Locate the cell with the specified text and output its [x, y] center coordinate. 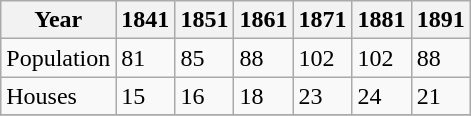
85 [204, 58]
23 [322, 96]
24 [382, 96]
1851 [204, 20]
1881 [382, 20]
81 [146, 58]
Year [58, 20]
15 [146, 96]
1871 [322, 20]
Houses [58, 96]
18 [264, 96]
1861 [264, 20]
1841 [146, 20]
21 [440, 96]
1891 [440, 20]
Population [58, 58]
16 [204, 96]
